Provide the (X, Y) coordinate of the cell's center where the given text is located.  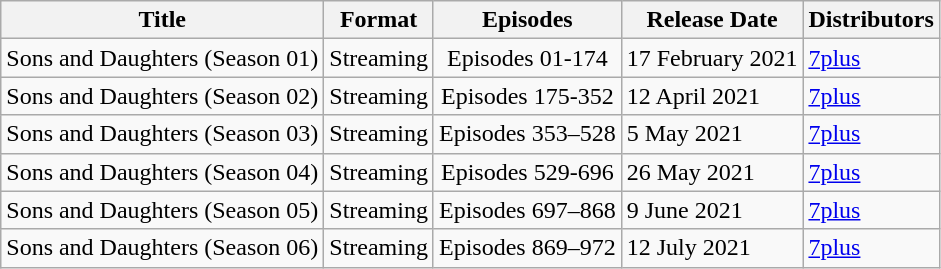
5 May 2021 (712, 134)
Episodes (527, 20)
Sons and Daughters (Season 06) (162, 248)
Format (379, 20)
12 July 2021 (712, 248)
Episodes 01-174 (527, 58)
26 May 2021 (712, 172)
Sons and Daughters (Season 01) (162, 58)
12 April 2021 (712, 96)
9 June 2021 (712, 210)
Sons and Daughters (Season 04) (162, 172)
Sons and Daughters (Season 05) (162, 210)
Release Date (712, 20)
Distributors (871, 20)
Episodes 529-696 (527, 172)
Episodes 697–868 (527, 210)
17 February 2021 (712, 58)
Sons and Daughters (Season 03) (162, 134)
Episodes 869–972 (527, 248)
Sons and Daughters (Season 02) (162, 96)
Episodes 175-352 (527, 96)
Episodes 353–528 (527, 134)
Title (162, 20)
